Search for the cell housing the specified text and yield its [x, y] center coordinate. 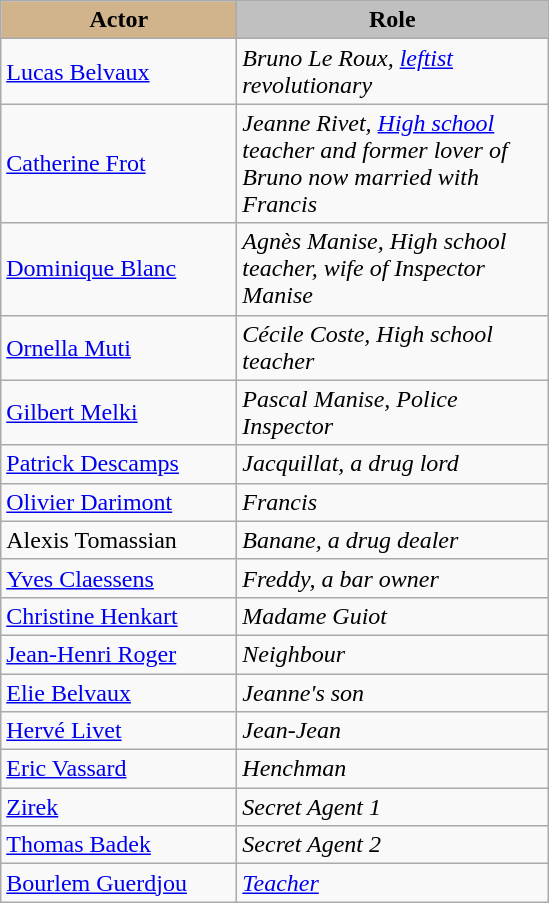
Zirek [119, 807]
Secret Agent 2 [392, 845]
Actor [119, 20]
Yves Claessens [119, 578]
Lucas Belvaux [119, 72]
Madame Guiot [392, 616]
Bruno Le Roux, leftist revolutionary [392, 72]
Catherine Frot [119, 164]
Eric Vassard [119, 769]
Secret Agent 1 [392, 807]
Role [392, 20]
Pascal Manise, Police Inspector [392, 412]
Francis [392, 502]
Olivier Darimont [119, 502]
Dominique Blanc [119, 269]
Bourlem Guerdjou [119, 883]
Freddy, a bar owner [392, 578]
Jeanne Rivet, High school teacher and former lover of Bruno now married with Francis [392, 164]
Patrick Descamps [119, 464]
Agnès Manise, High school teacher, wife of Inspector Manise [392, 269]
Alexis Tomassian [119, 540]
Jean-Jean [392, 731]
Jean-Henri Roger [119, 654]
Elie Belvaux [119, 693]
Teacher [392, 883]
Ornella Muti [119, 348]
Gilbert Melki [119, 412]
Henchman [392, 769]
Jeanne's son [392, 693]
Hervé Livet [119, 731]
Neighbour [392, 654]
Thomas Badek [119, 845]
Cécile Coste, High school teacher [392, 348]
Banane, a drug dealer [392, 540]
Jacquillat, a drug lord [392, 464]
Christine Henkart [119, 616]
